Locate the cell with the specified text and output its (x, y) center coordinate. 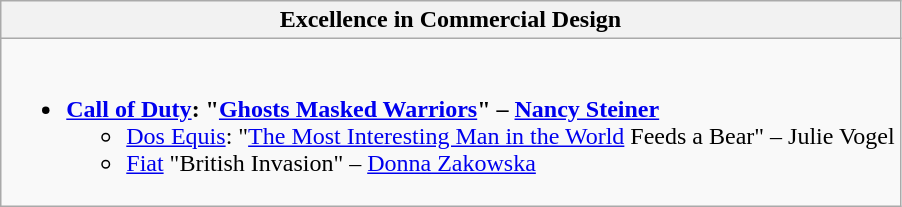
Excellence in Commercial Design (450, 20)
